Provide the (x, y) coordinate of the cell's center where the given text is located.  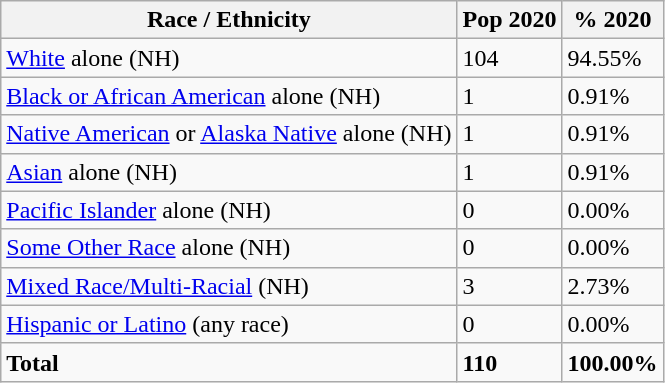
Hispanic or Latino (any race) (229, 324)
Black or African American alone (NH) (229, 96)
Native American or Alaska Native alone (NH) (229, 134)
Pop 2020 (510, 20)
Mixed Race/Multi-Racial (NH) (229, 286)
Total (229, 362)
Pacific Islander alone (NH) (229, 210)
Some Other Race alone (NH) (229, 248)
104 (510, 58)
3 (510, 286)
White alone (NH) (229, 58)
94.55% (612, 58)
100.00% (612, 362)
% 2020 (612, 20)
110 (510, 362)
Race / Ethnicity (229, 20)
Asian alone (NH) (229, 172)
2.73% (612, 286)
